Capture the cell that displays the provided text and extract its [X, Y] central coordinate. 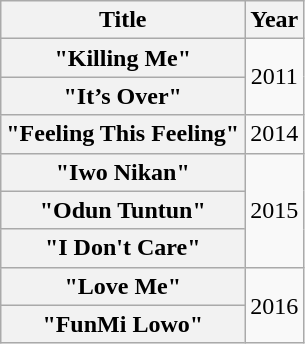
2015 [274, 210]
"I Don't Care" [123, 248]
2016 [274, 305]
Year [274, 20]
2014 [274, 134]
"Iwo Nikan" [123, 172]
"It’s Over" [123, 96]
Title [123, 20]
2011 [274, 77]
"Love Me" [123, 286]
"FunMi Lowo" [123, 324]
"Killing Me" [123, 58]
"Odun Tuntun" [123, 210]
"Feeling This Feeling" [123, 134]
